Locate the cell with the specified text and output its (X, Y) center coordinate. 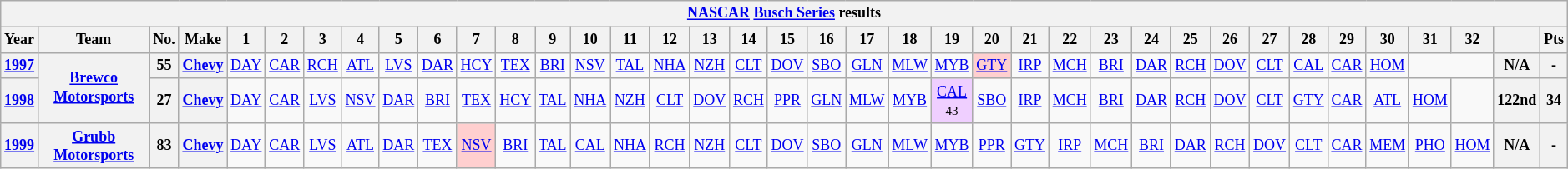
18 (910, 40)
22 (1070, 40)
13 (710, 40)
10 (590, 40)
Grubb Motorsports (94, 146)
26 (1230, 40)
Team (94, 40)
NASCAR Busch Series results (784, 13)
23 (1111, 40)
83 (164, 146)
1999 (20, 146)
Year (20, 40)
11 (630, 40)
Make (203, 40)
31 (1429, 40)
CAL43 (952, 101)
1997 (20, 65)
7 (476, 40)
24 (1152, 40)
PHO (1429, 146)
29 (1347, 40)
14 (749, 40)
25 (1191, 40)
34 (1555, 101)
1 (246, 40)
Brewco Motorsports (94, 88)
5 (399, 40)
20 (992, 40)
32 (1473, 40)
Pts (1555, 40)
55 (164, 65)
8 (516, 40)
28 (1308, 40)
9 (553, 40)
3 (322, 40)
12 (670, 40)
1998 (20, 101)
4 (361, 40)
21 (1030, 40)
17 (867, 40)
30 (1388, 40)
16 (827, 40)
MEM (1388, 146)
6 (438, 40)
19 (952, 40)
2 (285, 40)
122nd (1517, 101)
No. (164, 40)
15 (787, 40)
